Pinpoint the cell where the given text exists, returning its [x, y] midpoint coordinate. 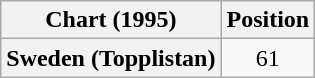
Sweden (Topplistan) [111, 58]
Position [268, 20]
61 [268, 58]
Chart (1995) [111, 20]
